Capture the cell that displays the provided text and extract its [x, y] central coordinate. 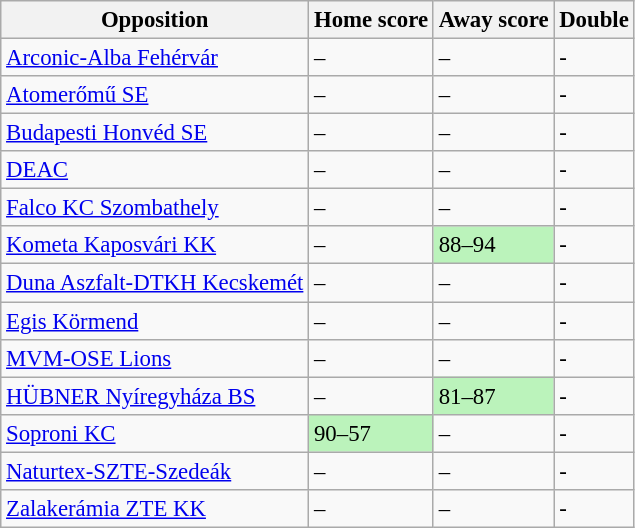
MVM-OSE Lions [155, 358]
Soproni KC [155, 433]
Naturtex-SZTE-Szedeák [155, 471]
81–87 [493, 396]
88–94 [493, 245]
Egis Körmend [155, 321]
DEAC [155, 170]
HÜBNER Nyíregyháza BS [155, 396]
Double [594, 20]
Opposition [155, 20]
Kometa Kaposvári KK [155, 245]
Atomerőmű SE [155, 95]
Away score [493, 20]
Home score [372, 20]
Zalakerámia ZTE KK [155, 509]
Falco KC Szombathely [155, 208]
Arconic-Alba Fehérvár [155, 58]
Budapesti Honvéd SE [155, 133]
90–57 [372, 433]
Duna Aszfalt-DTKH Kecskemét [155, 283]
